Locate the cell with the specified text and output its (x, y) center coordinate. 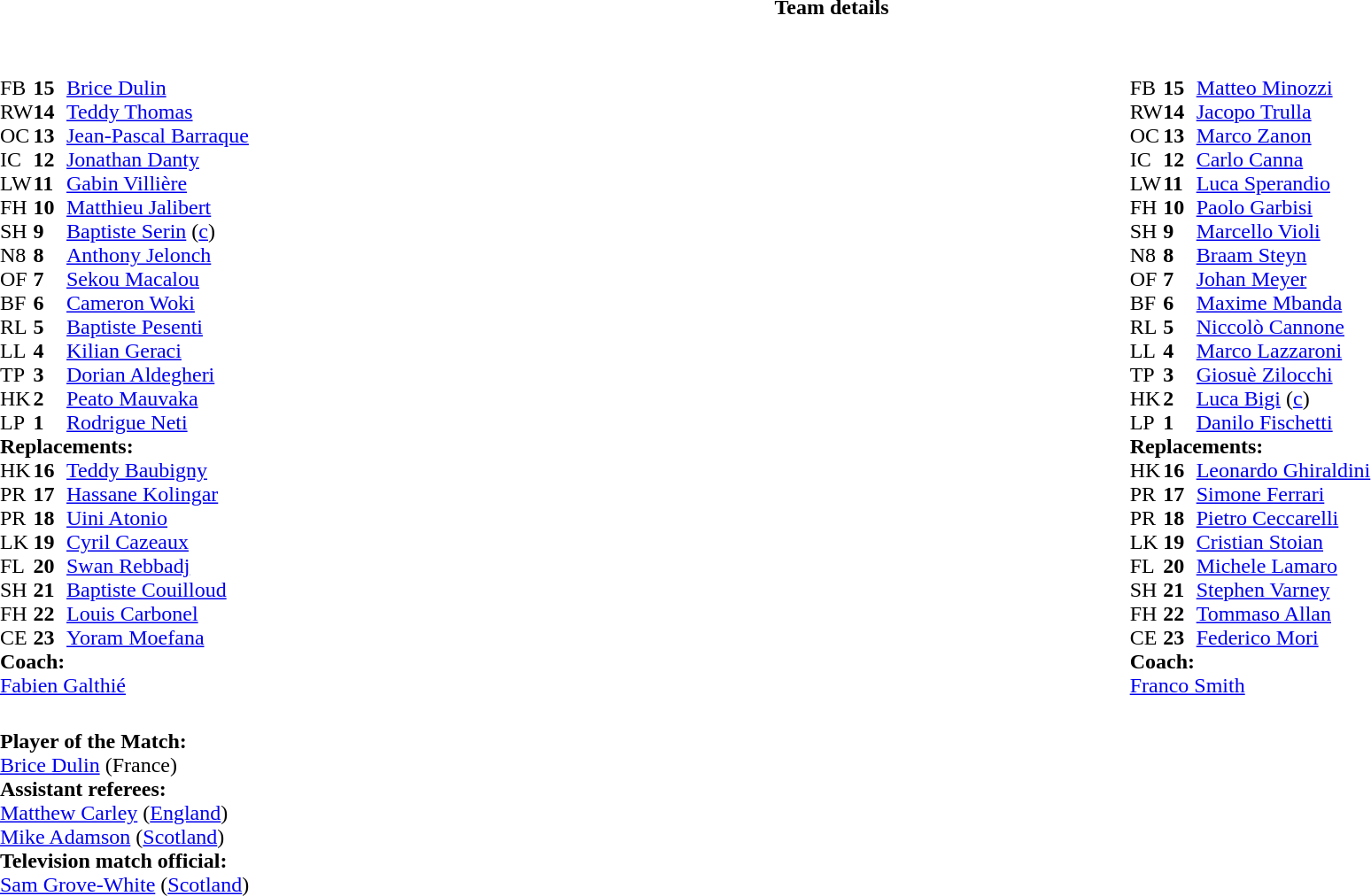
Teddy Thomas (158, 112)
Jacopo Trulla (1284, 112)
Stephen Varney (1284, 590)
Leonardo Ghiraldini (1284, 471)
Federico Mori (1284, 637)
Cristian Stoian (1284, 542)
Michele Lamaro (1284, 567)
Paolo Garbisi (1284, 207)
Swan Rebbadj (158, 567)
Jean-Pascal Barraque (158, 136)
Braam Steyn (1284, 255)
Baptiste Serin (c) (158, 232)
Peato Mauvaka (158, 398)
Matteo Minozzi (1284, 89)
Hassane Kolingar (158, 494)
Franco Smith (1251, 685)
Giosuè Zilocchi (1284, 375)
Jonathan Danty (158, 159)
Kilian Geraci (158, 351)
Dorian Aldegheri (158, 375)
Luca Bigi (c) (1284, 398)
Marcello Violi (1284, 232)
Gabin Villière (158, 184)
Simone Ferrari (1284, 494)
Cyril Cazeaux (158, 542)
Johan Meyer (1284, 280)
Marco Zanon (1284, 136)
Matthieu Jalibert (158, 207)
Brice Dulin (158, 89)
Yoram Moefana (158, 637)
Rodrigue Neti (158, 423)
Teddy Baubigny (158, 471)
Baptiste Couilloud (158, 590)
Marco Lazzaroni (1284, 351)
Carlo Canna (1284, 159)
Danilo Fischetti (1284, 423)
Fabien Galthié (124, 685)
Maxime Mbanda (1284, 303)
Sekou Macalou (158, 280)
Pietro Ceccarelli (1284, 519)
Cameron Woki (158, 303)
Tommaso Allan (1284, 614)
Uini Atonio (158, 519)
Luca Sperandio (1284, 184)
Baptiste Pesenti (158, 328)
Louis Carbonel (158, 614)
Niccolò Cannone (1284, 328)
Anthony Jelonch (158, 255)
